Capture the cell that displays the provided text and extract its [X, Y] central coordinate. 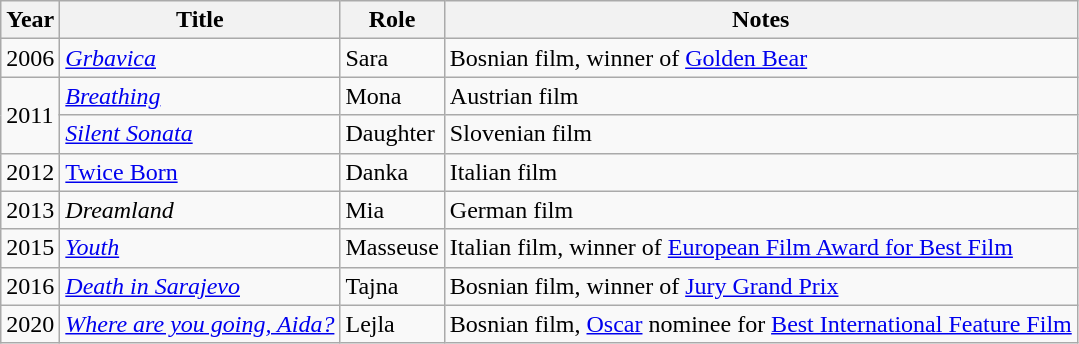
Bosnian film, winner of Jury Grand Prix [760, 286]
Youth [200, 248]
Bosnian film, Oscar nominee for Best International Feature Film [760, 324]
Italian film, winner of European Film Award for Best Film [760, 248]
2015 [30, 248]
Breathing [200, 96]
Danka [392, 172]
Title [200, 20]
2006 [30, 58]
Silent Sonata [200, 134]
2013 [30, 210]
Lejla [392, 324]
Tajna [392, 286]
German film [760, 210]
Daughter [392, 134]
2011 [30, 115]
Role [392, 20]
2016 [30, 286]
Bosnian film, winner of Golden Bear [760, 58]
Italian film [760, 172]
Slovenian film [760, 134]
2020 [30, 324]
2012 [30, 172]
Grbavica [200, 58]
Twice Born [200, 172]
Mia [392, 210]
Where are you going, Aida? [200, 324]
Sara [392, 58]
Masseuse [392, 248]
Death in Sarajevo [200, 286]
Year [30, 20]
Notes [760, 20]
Mona [392, 96]
Austrian film [760, 96]
Dreamland [200, 210]
